Determine the [x, y] coordinate at the center of the cell enclosing the given text.  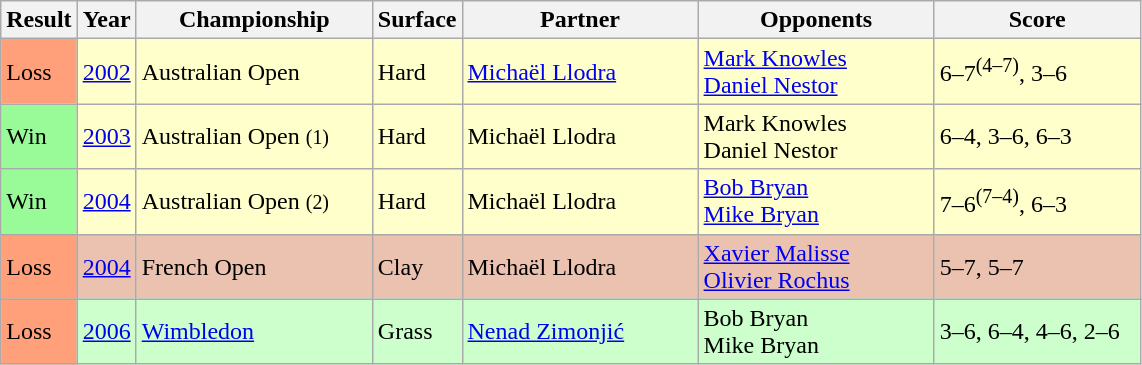
Wimbledon [254, 332]
Clay [417, 266]
Xavier Malisse Olivier Rochus [816, 266]
2003 [106, 136]
Grass [417, 332]
5–7, 5–7 [1037, 266]
Australian Open (1) [254, 136]
6–4, 3–6, 6–3 [1037, 136]
Score [1037, 20]
6–7(4–7), 3–6 [1037, 72]
Australian Open [254, 72]
Partner [580, 20]
2006 [106, 332]
3–6, 6–4, 4–6, 2–6 [1037, 332]
Australian Open (2) [254, 202]
Year [106, 20]
French Open [254, 266]
Opponents [816, 20]
7–6(7–4), 6–3 [1037, 202]
2002 [106, 72]
Result [39, 20]
Championship [254, 20]
Surface [417, 20]
Nenad Zimonjić [580, 332]
